From the cell containing the given text, extract its center point as [x, y] coordinate. 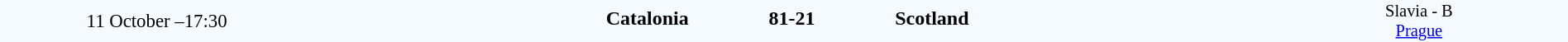
Catalonia [501, 19]
81-21 [791, 19]
Slavia - B Prague [1419, 21]
11 October –17:30 [157, 21]
Scotland [1082, 19]
